From the cell containing the given text, extract its center point as (x, y) coordinate. 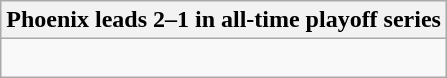
Phoenix leads 2–1 in all-time playoff series (224, 20)
